Extract the (X, Y) coordinate from the center of the cell holding the provided text.  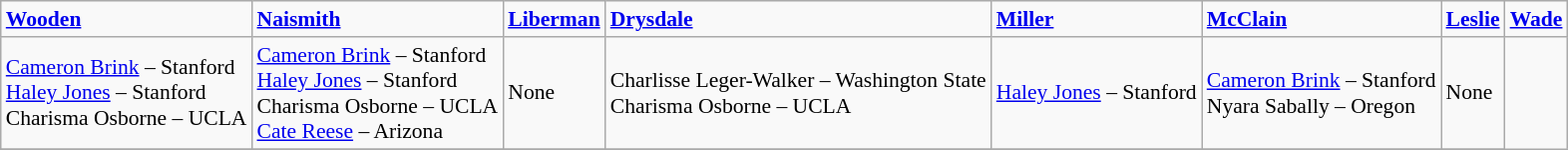
McClain (1322, 19)
Drysdale (798, 19)
Charlisse Leger-Walker – Washington StateCharisma Osborne – UCLA (798, 93)
Naismith (377, 19)
Wade (1536, 19)
Cameron Brink – StanfordHaley Jones – StanfordCharisma Osborne – UCLACate Reese – Arizona (377, 93)
Wooden (127, 19)
Cameron Brink – StanfordHaley Jones – StanfordCharisma Osborne – UCLA (127, 93)
Haley Jones – Stanford (1097, 93)
Cameron Brink – StanfordNyara Sabally – Oregon (1322, 93)
Leslie (1472, 19)
Miller (1097, 19)
Liberman (554, 19)
